Provide the [x, y] coordinate of the cell's center where the given text is located.  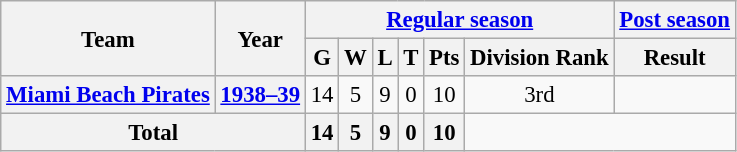
L [385, 58]
G [322, 58]
Regular season [460, 20]
T [411, 58]
Division Rank [540, 58]
Total [154, 133]
Post season [674, 20]
Result [674, 58]
3rd [540, 95]
Pts [444, 58]
Team [108, 38]
Year [260, 38]
Miami Beach Pirates [108, 95]
1938–39 [260, 95]
W [356, 58]
